Return the [X, Y] coordinate for the center point of the cell that contains the specified text.  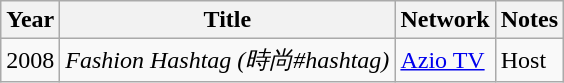
Title [228, 20]
Azio TV [445, 60]
Network [445, 20]
Host [529, 60]
Year [30, 20]
Notes [529, 20]
Fashion Hashtag (時尚#hashtag) [228, 60]
2008 [30, 60]
